Return (x, y) of the center of cell containing provided text 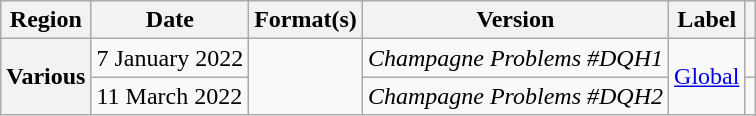
Region (46, 20)
Label (707, 20)
Date (170, 20)
Champagne Problems #DQH1 (515, 58)
Champagne Problems #DQH2 (515, 96)
11 March 2022 (170, 96)
Various (46, 77)
7 January 2022 (170, 58)
Global (707, 77)
Version (515, 20)
Format(s) (306, 20)
